Detect which cell encompasses the target text, then output its [X, Y] center coordinate. 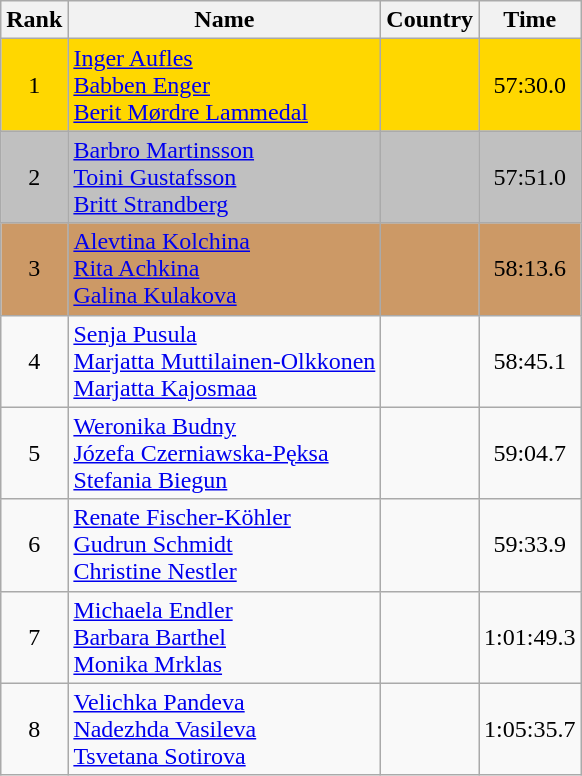
Name [224, 20]
3 [34, 269]
Michaela EndlerBarbara BarthelMonika Mrklas [224, 637]
Rank [34, 20]
Time [530, 20]
58:45.1 [530, 361]
1 [34, 85]
58:13.6 [530, 269]
Renate Fischer-KöhlerGudrun SchmidtChristine Nestler [224, 545]
1:01:49.3 [530, 637]
2 [34, 177]
8 [34, 729]
Barbro MartinssonToini GustafssonBritt Strandberg [224, 177]
5 [34, 453]
57:30.0 [530, 85]
Inger AuflesBabben EngerBerit Mørdre Lammedal [224, 85]
4 [34, 361]
59:33.9 [530, 545]
Alevtina KolchinaRita AchkinaGalina Kulakova [224, 269]
57:51.0 [530, 177]
7 [34, 637]
6 [34, 545]
1:05:35.7 [530, 729]
Country [430, 20]
Weronika BudnyJózefa Czerniawska-PęksaStefania Biegun [224, 453]
59:04.7 [530, 453]
Senja PusulaMarjatta Muttilainen-OlkkonenMarjatta Kajosmaa [224, 361]
Velichka PandevaNadezhda VasilevaTsvetana Sotirova [224, 729]
